Find where the given text appears and provide that cell's center as [X, Y] coordinate. 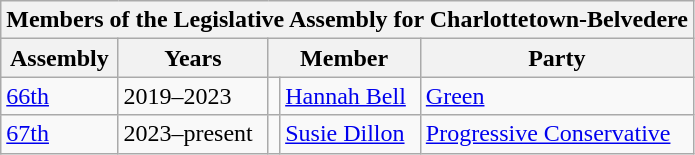
Member [344, 58]
Green [556, 96]
Members of the Legislative Assembly for Charlottetown-Belvedere [348, 20]
2019–2023 [193, 96]
Susie Dillon [350, 134]
66th [60, 96]
Progressive Conservative [556, 134]
Party [556, 58]
Years [193, 58]
Assembly [60, 58]
67th [60, 134]
Hannah Bell [350, 96]
2023–present [193, 134]
